Return (x, y) of the center of cell containing provided text 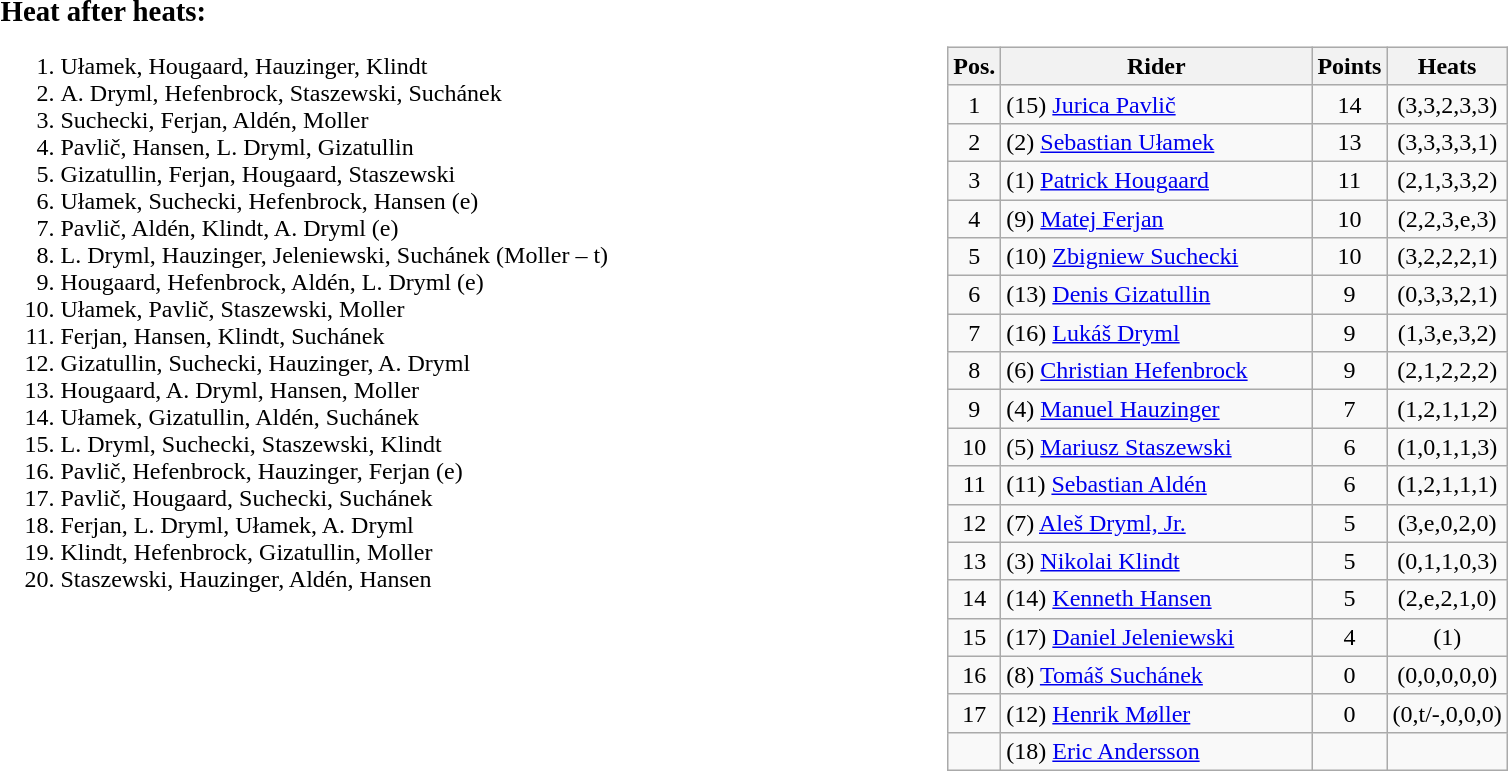
(6) Christian Hefenbrock (1156, 371)
Pos. (974, 66)
(2,1,2,2,2) (1447, 371)
(3,2,2,2,1) (1447, 257)
2 (974, 142)
(1) Patrick Hougaard (1156, 180)
Points (1350, 66)
(7) Aleš Dryml, Jr. (1156, 523)
(3) Nikolai Klindt (1156, 561)
(13) Denis Gizatullin (1156, 295)
(18) Eric Andersson (1156, 751)
12 (974, 523)
(0,0,0,0,0) (1447, 675)
(2,e,2,1,0) (1447, 599)
8 (974, 371)
17 (974, 713)
(5) Mariusz Staszewski (1156, 447)
(4) Manuel Hauzinger (1156, 409)
(9) Matej Ferjan (1156, 219)
(1) (1447, 637)
Rider (1156, 66)
(3,3,2,3,3) (1447, 104)
(1,2,1,1,2) (1447, 409)
(0,t/-,0,0,0) (1447, 713)
(3,3,3,3,1) (1447, 142)
(0,3,3,2,1) (1447, 295)
Heats (1447, 66)
(1,2,1,1,1) (1447, 485)
(14) Kenneth Hansen (1156, 599)
(1,3,e,3,2) (1447, 333)
(17) Daniel Jeleniewski (1156, 637)
(16) Lukáš Dryml (1156, 333)
(2) Sebastian Ułamek (1156, 142)
3 (974, 180)
16 (974, 675)
(0,1,1,0,3) (1447, 561)
(1,0,1,1,3) (1447, 447)
(10) Zbigniew Suchecki (1156, 257)
(8) Tomáš Suchánek (1156, 675)
(11) Sebastian Aldén (1156, 485)
(15) Jurica Pavlič (1156, 104)
(2,1,3,3,2) (1447, 180)
(3,e,0,2,0) (1447, 523)
15 (974, 637)
(2,2,3,e,3) (1447, 219)
(12) Henrik Møller (1156, 713)
1 (974, 104)
